Output the (X, Y) coordinate of the center of the cell containing the given text.  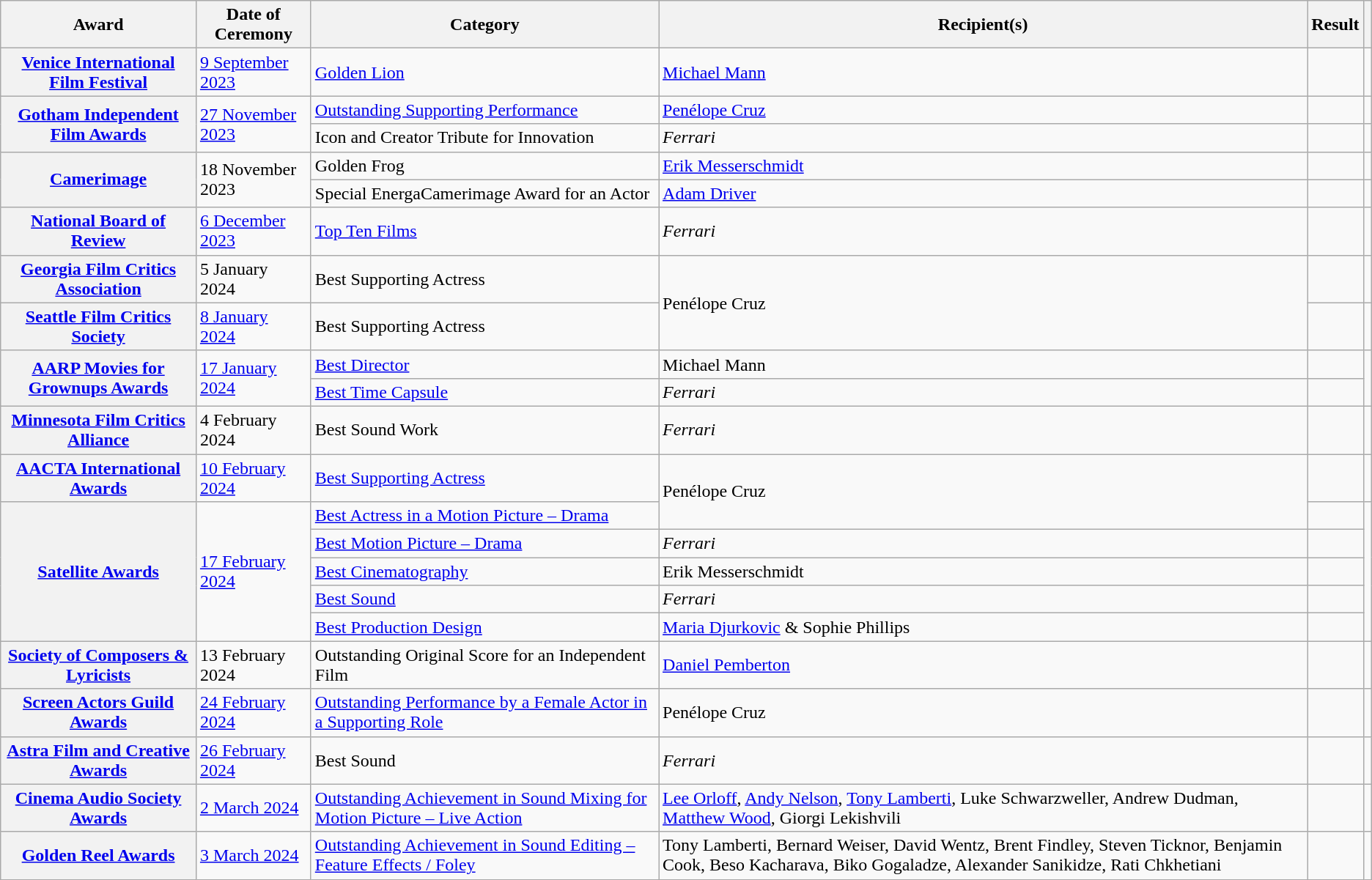
Special EnergaCamerimage Award for an Actor (484, 193)
Satellite Awards (98, 572)
Result (1335, 25)
Golden Frog (484, 166)
Best Sound Work (484, 429)
Astra Film and Creative Awards (98, 761)
Camerimage (98, 180)
13 February 2024 (254, 665)
9 September 2023 (254, 72)
26 February 2024 (254, 761)
10 February 2024 (254, 478)
6 December 2023 (254, 232)
Best Actress in a Motion Picture – Drama (484, 516)
Top Ten Films (484, 232)
Outstanding Original Score for an Independent Film (484, 665)
Date of Ceremony (254, 25)
Outstanding Performance by a Female Actor in a Supporting Role (484, 712)
AACTA International Awards (98, 478)
Best Motion Picture – Drama (484, 544)
Outstanding Achievement in Sound Mixing for Motion Picture – Live Action (484, 807)
27 November 2023 (254, 124)
5 January 2024 (254, 278)
Category (484, 25)
Award (98, 25)
Golden Reel Awards (98, 856)
Daniel Pemberton (984, 665)
Georgia Film Critics Association (98, 278)
Lee Orloff, Andy Nelson, Tony Lamberti, Luke Schwarzweller, Andrew Dudman, Matthew Wood, Giorgi Lekishvili (984, 807)
Outstanding Achievement in Sound Editing – Feature Effects / Foley (484, 856)
Best Cinematography (484, 572)
Venice International Film Festival (98, 72)
Golden Lion (484, 72)
National Board of Review (98, 232)
Adam Driver (984, 193)
17 January 2024 (254, 378)
Society of Composers & Lyricists (98, 665)
Seattle Film Critics Society (98, 327)
Gotham Independent Film Awards (98, 124)
AARP Movies for Grownups Awards (98, 378)
Cinema Audio Society Awards (98, 807)
Best Production Design (484, 627)
3 March 2024 (254, 856)
8 January 2024 (254, 327)
4 February 2024 (254, 429)
Recipient(s) (984, 25)
24 February 2024 (254, 712)
Outstanding Supporting Performance (484, 110)
Icon and Creator Tribute for Innovation (484, 138)
18 November 2023 (254, 180)
Best Time Capsule (484, 392)
Best Director (484, 364)
Minnesota Film Critics Alliance (98, 429)
2 March 2024 (254, 807)
17 February 2024 (254, 572)
Maria Djurkovic & Sophie Phillips (984, 627)
Screen Actors Guild Awards (98, 712)
